Locate the cell with the specified text and output its [X, Y] center coordinate. 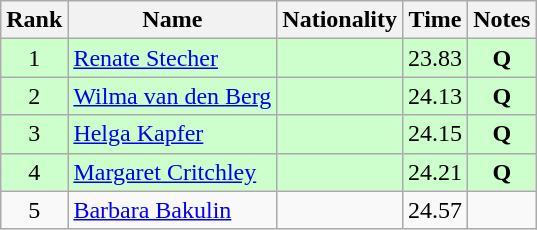
3 [34, 134]
Nationality [340, 20]
24.13 [436, 96]
24.15 [436, 134]
Rank [34, 20]
24.21 [436, 172]
Margaret Critchley [172, 172]
Name [172, 20]
Renate Stecher [172, 58]
Barbara Bakulin [172, 210]
1 [34, 58]
4 [34, 172]
23.83 [436, 58]
Helga Kapfer [172, 134]
24.57 [436, 210]
5 [34, 210]
Notes [502, 20]
Time [436, 20]
2 [34, 96]
Wilma van den Berg [172, 96]
